Pinpoint the cell where the given text exists, returning its (X, Y) midpoint coordinate. 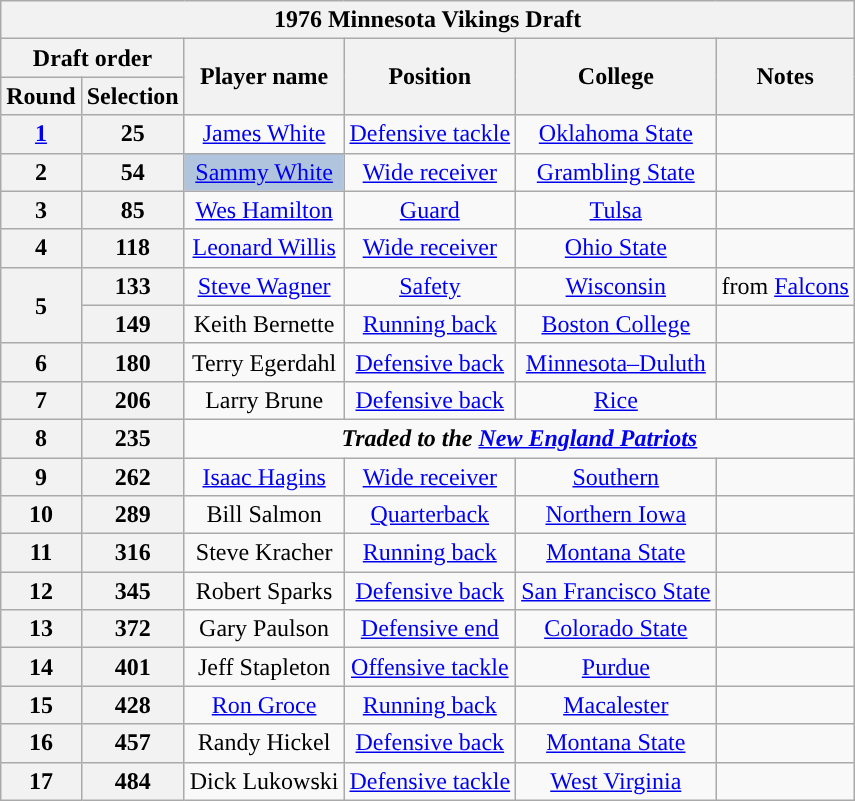
5 (41, 305)
118 (132, 248)
Offensive tackle (430, 667)
West Virginia (616, 781)
12 (41, 591)
4 (41, 248)
College (616, 77)
Bill Salmon (264, 515)
Larry Brune (264, 400)
15 (41, 705)
Boston College (616, 324)
54 (132, 172)
1 (41, 134)
Macalester (616, 705)
8 (41, 438)
484 (132, 781)
Tulsa (616, 210)
Selection (132, 96)
Steve Kracher (264, 553)
from Falcons (785, 286)
9 (41, 477)
316 (132, 553)
James White (264, 134)
Defensive end (430, 629)
Sammy White (264, 172)
11 (41, 553)
14 (41, 667)
133 (132, 286)
Robert Sparks (264, 591)
6 (41, 362)
Rice (616, 400)
345 (132, 591)
Purdue (616, 667)
Round (41, 96)
Grambling State (616, 172)
San Francisco State (616, 591)
235 (132, 438)
Player name (264, 77)
10 (41, 515)
16 (41, 743)
7 (41, 400)
Draft order (92, 58)
Dick Lukowski (264, 781)
25 (132, 134)
Southern (616, 477)
180 (132, 362)
Minnesota–Duluth (616, 362)
Colorado State (616, 629)
Quarterback (430, 515)
206 (132, 400)
3 (41, 210)
2 (41, 172)
149 (132, 324)
13 (41, 629)
Jeff Stapleton (264, 667)
Guard (430, 210)
Notes (785, 77)
Isaac Hagins (264, 477)
262 (132, 477)
Terry Egerdahl (264, 362)
289 (132, 515)
85 (132, 210)
Randy Hickel (264, 743)
Oklahoma State (616, 134)
Traded to the New England Patriots (519, 438)
Position (430, 77)
Northern Iowa (616, 515)
Keith Bernette (264, 324)
Safety (430, 286)
457 (132, 743)
Leonard Willis (264, 248)
17 (41, 781)
Ron Groce (264, 705)
Steve Wagner (264, 286)
428 (132, 705)
401 (132, 667)
Ohio State (616, 248)
Wisconsin (616, 286)
372 (132, 629)
Gary Paulson (264, 629)
1976 Minnesota Vikings Draft (428, 20)
Wes Hamilton (264, 210)
